From the cell containing the given text, extract its center point as (X, Y) coordinate. 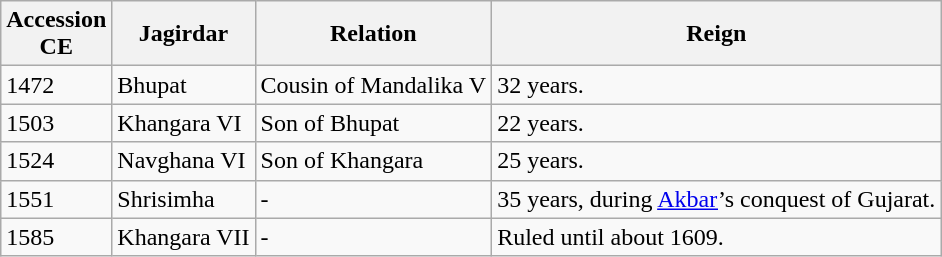
25 years. (716, 161)
35 years, during Akbar’s conquest of Gujarat. (716, 199)
Ruled until about 1609. (716, 237)
Khangara VI (184, 123)
AccessionCE (56, 34)
1551 (56, 199)
1585 (56, 237)
1524 (56, 161)
1503 (56, 123)
Navghana VI (184, 161)
Son of Bhupat (374, 123)
Reign (716, 34)
Relation (374, 34)
Cousin of Mandalika V (374, 85)
Son of Khangara (374, 161)
1472 (56, 85)
Shrisimha (184, 199)
22 years. (716, 123)
Bhupat (184, 85)
Jagirdar (184, 34)
Khangara VII (184, 237)
32 years. (716, 85)
